Output the (x, y) coordinate of the center of the cell containing the given text.  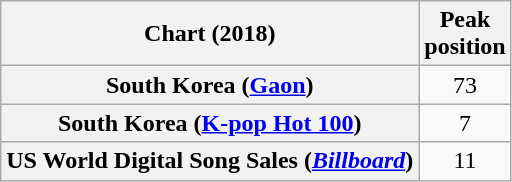
11 (465, 161)
US World Digital Song Sales (Billboard) (210, 161)
7 (465, 123)
Peakposition (465, 34)
South Korea (K-pop Hot 100) (210, 123)
Chart (2018) (210, 34)
73 (465, 85)
South Korea (Gaon) (210, 85)
